Scan for the cell matching the given text and deliver its (X, Y) coordinate at center. 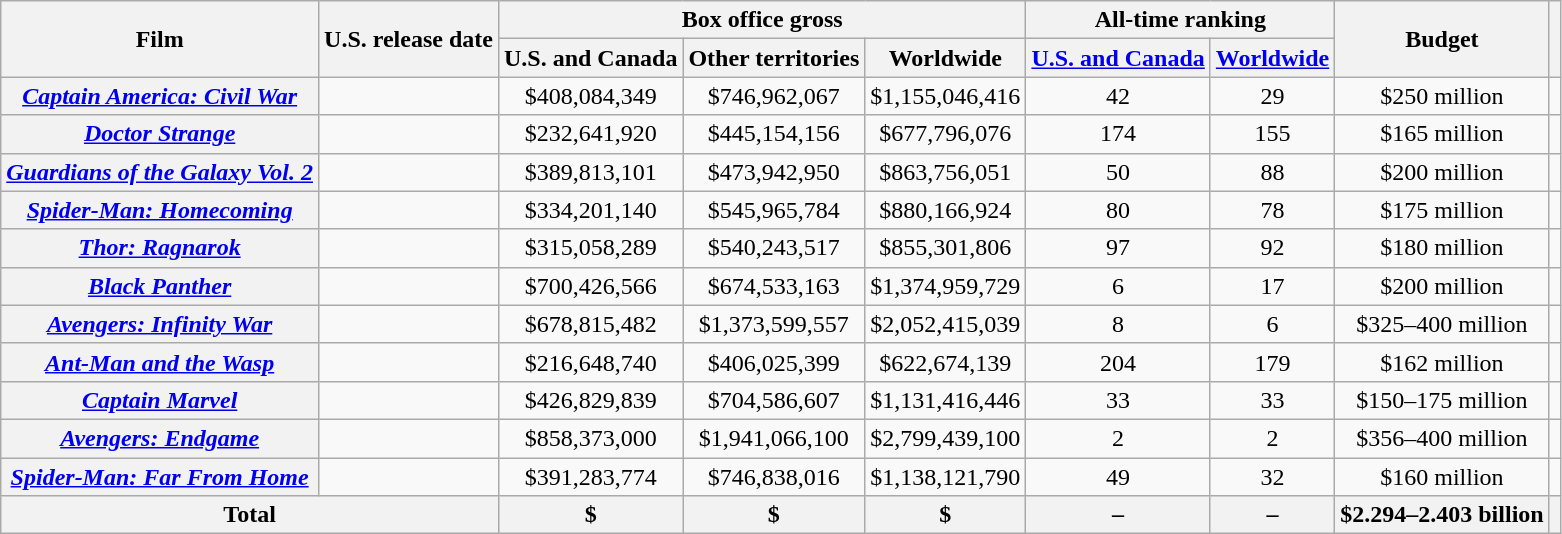
$315,058,289 (590, 248)
$406,025,399 (774, 362)
$863,756,051 (946, 172)
Budget (1442, 39)
204 (1118, 362)
$445,154,156 (774, 134)
Thor: Ragnarok (160, 248)
Total (250, 515)
97 (1118, 248)
All-time ranking (1180, 20)
$180 million (1442, 248)
$426,829,839 (590, 400)
$2,799,439,100 (946, 438)
U.S. release date (409, 39)
Captain America: Civil War (160, 96)
50 (1118, 172)
$622,674,139 (946, 362)
Spider-Man: Far From Home (160, 477)
Ant-Man and the Wasp (160, 362)
29 (1272, 96)
$160 million (1442, 477)
$704,586,607 (774, 400)
$880,166,924 (946, 210)
$391,283,774 (590, 477)
$473,942,950 (774, 172)
Avengers: Endgame (160, 438)
$540,243,517 (774, 248)
8 (1118, 324)
49 (1118, 477)
Captain Marvel (160, 400)
$408,084,349 (590, 96)
Spider-Man: Homecoming (160, 210)
$165 million (1442, 134)
$674,533,163 (774, 286)
$2.294–2.403 billion (1442, 515)
17 (1272, 286)
$678,815,482 (590, 324)
Other territories (774, 58)
$150–175 million (1442, 400)
$162 million (1442, 362)
$216,648,740 (590, 362)
88 (1272, 172)
$1,373,599,557 (774, 324)
Guardians of the Galaxy Vol. 2 (160, 172)
Doctor Strange (160, 134)
42 (1118, 96)
80 (1118, 210)
$2,052,415,039 (946, 324)
Black Panther (160, 286)
$855,301,806 (946, 248)
$746,838,016 (774, 477)
92 (1272, 248)
$175 million (1442, 210)
78 (1272, 210)
$389,813,101 (590, 172)
$1,138,121,790 (946, 477)
Avengers: Infinity War (160, 324)
Box office gross (762, 20)
32 (1272, 477)
174 (1118, 134)
$545,965,784 (774, 210)
$250 million (1442, 96)
$1,155,046,416 (946, 96)
$677,796,076 (946, 134)
$858,373,000 (590, 438)
179 (1272, 362)
$1,374,959,729 (946, 286)
$232,641,920 (590, 134)
$325–400 million (1442, 324)
$1,941,066,100 (774, 438)
$334,201,140 (590, 210)
$356–400 million (1442, 438)
$746,962,067 (774, 96)
Film (160, 39)
155 (1272, 134)
$700,426,566 (590, 286)
$1,131,416,446 (946, 400)
